Detect which cell encompasses the target text, then output its (x, y) center coordinate. 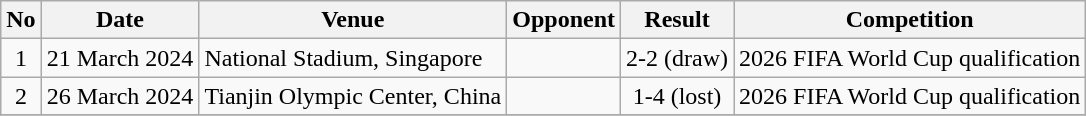
National Stadium, Singapore (353, 58)
Opponent (564, 20)
21 March 2024 (120, 58)
Competition (910, 20)
Tianjin Olympic Center, China (353, 96)
Result (678, 20)
26 March 2024 (120, 96)
Date (120, 20)
No (21, 20)
2-2 (draw) (678, 58)
2 (21, 96)
1-4 (lost) (678, 96)
Venue (353, 20)
1 (21, 58)
